Scan for the cell matching the given text and deliver its [x, y] coordinate at center. 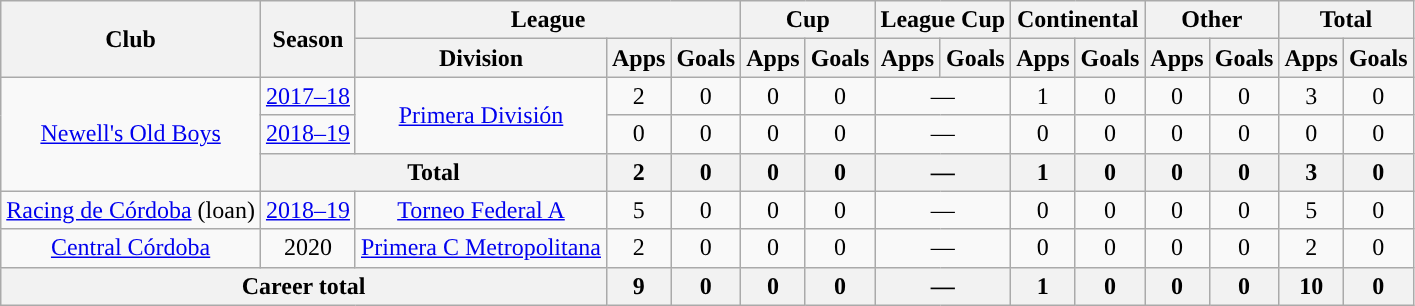
2020 [308, 248]
League Cup [943, 20]
Club [131, 39]
Division [480, 58]
Central Córdoba [131, 248]
Career total [304, 286]
Newell's Old Boys [131, 134]
Primera División [480, 115]
Other [1212, 20]
Cup [808, 20]
Primera C Metropolitana [480, 248]
Continental [1078, 20]
Season [308, 39]
10 [1311, 286]
Racing de Córdoba (loan) [131, 210]
2017–18 [308, 96]
9 [638, 286]
League [548, 20]
Torneo Federal A [480, 210]
